Scan for the cell matching the given text and deliver its [x, y] coordinate at center. 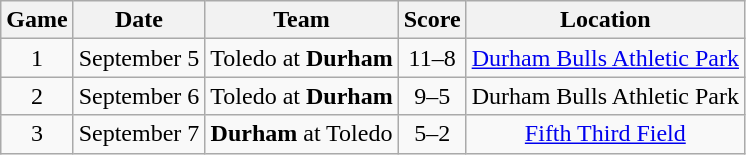
Team [302, 20]
Date [139, 20]
September 7 [139, 134]
Durham at Toledo [302, 134]
September 6 [139, 96]
Score [432, 20]
3 [37, 134]
September 5 [139, 58]
5–2 [432, 134]
9–5 [432, 96]
1 [37, 58]
Location [605, 20]
Fifth Third Field [605, 134]
11–8 [432, 58]
2 [37, 96]
Game [37, 20]
